Extract the [x, y] coordinate from the center of the cell holding the provided text.  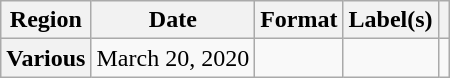
Date [173, 20]
Various [46, 58]
Region [46, 20]
Format [299, 20]
Label(s) [390, 20]
March 20, 2020 [173, 58]
